Provide the (X, Y) coordinate of the cell's center where the given text is located.  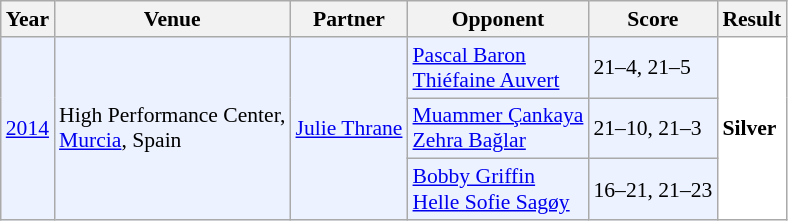
Venue (172, 19)
Pascal Baron Thiéfaine Auvert (498, 68)
Silver (752, 128)
Score (652, 19)
Year (28, 19)
2014 (28, 128)
21–4, 21–5 (652, 68)
Bobby Griffin Helle Sofie Sagøy (498, 190)
Partner (348, 19)
Opponent (498, 19)
16–21, 21–23 (652, 190)
High Performance Center,Murcia, Spain (172, 128)
Muammer Çankaya Zehra Bağlar (498, 128)
Julie Thrane (348, 128)
Result (752, 19)
21–10, 21–3 (652, 128)
